Locate the cell with the specified text and output its (X, Y) center coordinate. 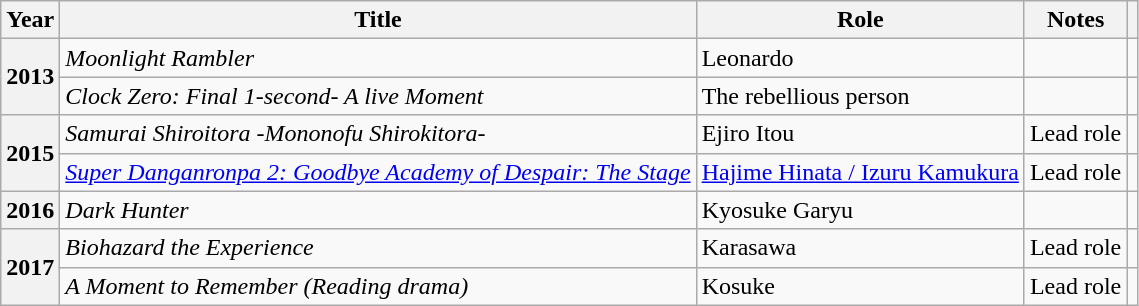
2013 (30, 77)
Hajime Hinata / Izuru Kamukura (860, 172)
2016 (30, 210)
Dark Hunter (378, 210)
Year (30, 20)
Samurai Shiroitora -Mononofu Shirokitora- (378, 134)
2015 (30, 153)
The rebellious person (860, 96)
Kosuke (860, 286)
Leonardo (860, 58)
2017 (30, 267)
A Moment to Remember (Reading drama) (378, 286)
Moonlight Rambler (378, 58)
Ejiro Itou (860, 134)
Clock Zero: Final 1-second- A live Moment (378, 96)
Kyosuke Garyu (860, 210)
Notes (1075, 20)
Karasawa (860, 248)
Role (860, 20)
Super Danganronpa 2: Goodbye Academy of Despair: The Stage (378, 172)
Biohazard the Experience (378, 248)
Title (378, 20)
